Detect which cell encompasses the target text, then output its [X, Y] center coordinate. 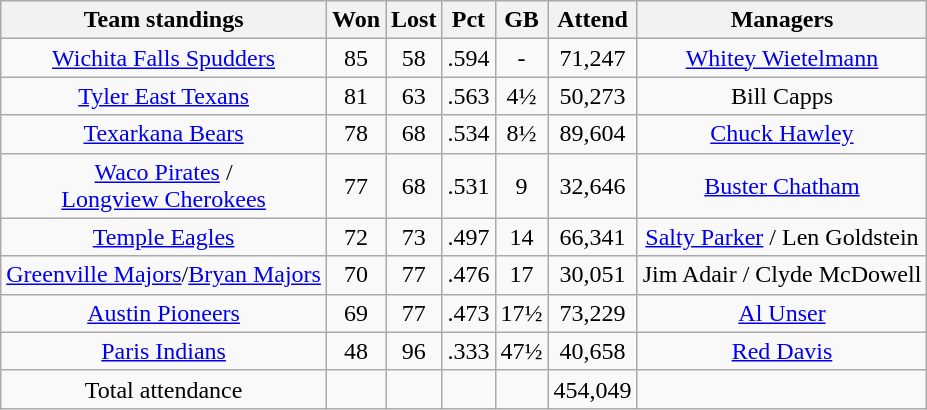
Whitey Wietelmann [782, 58]
85 [356, 58]
32,646 [592, 186]
Paris Indians [164, 351]
Austin Pioneers [164, 313]
Red Davis [782, 351]
72 [356, 237]
50,273 [592, 96]
GB [522, 20]
71,247 [592, 58]
78 [356, 134]
17 [522, 275]
30,051 [592, 275]
- [522, 58]
Managers [782, 20]
40,658 [592, 351]
Lost [414, 20]
9 [522, 186]
Temple Eagles [164, 237]
48 [356, 351]
Pct [468, 20]
73,229 [592, 313]
.531 [468, 186]
Jim Adair / Clyde McDowell [782, 275]
.594 [468, 58]
Salty Parker / Len Goldstein [782, 237]
Buster Chatham [782, 186]
66,341 [592, 237]
Won [356, 20]
47½ [522, 351]
58 [414, 58]
454,049 [592, 389]
8½ [522, 134]
Attend [592, 20]
.534 [468, 134]
96 [414, 351]
63 [414, 96]
.333 [468, 351]
.563 [468, 96]
.476 [468, 275]
Texarkana Bears [164, 134]
Tyler East Texans [164, 96]
14 [522, 237]
Team standings [164, 20]
70 [356, 275]
4½ [522, 96]
73 [414, 237]
Bill Capps [782, 96]
.473 [468, 313]
89,604 [592, 134]
Greenville Majors/Bryan Majors [164, 275]
Waco Pirates /Longview Cherokees [164, 186]
Total attendance [164, 389]
81 [356, 96]
17½ [522, 313]
.497 [468, 237]
Al Unser [782, 313]
Wichita Falls Spudders [164, 58]
69 [356, 313]
Chuck Hawley [782, 134]
